Search for the cell housing the specified text and yield its (x, y) center coordinate. 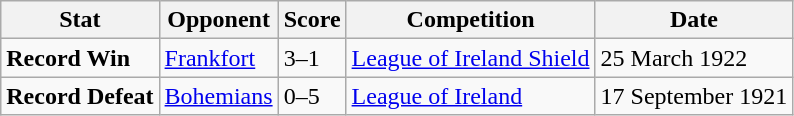
3–1 (312, 58)
League of Ireland (470, 96)
Record Defeat (80, 96)
Record Win (80, 58)
League of Ireland Shield (470, 58)
Stat (80, 20)
Frankfort (218, 58)
Competition (470, 20)
Date (694, 20)
Score (312, 20)
25 March 1922 (694, 58)
17 September 1921 (694, 96)
Bohemians (218, 96)
0–5 (312, 96)
Opponent (218, 20)
